Provide the [X, Y] coordinate of the cell's center where the given text is located.  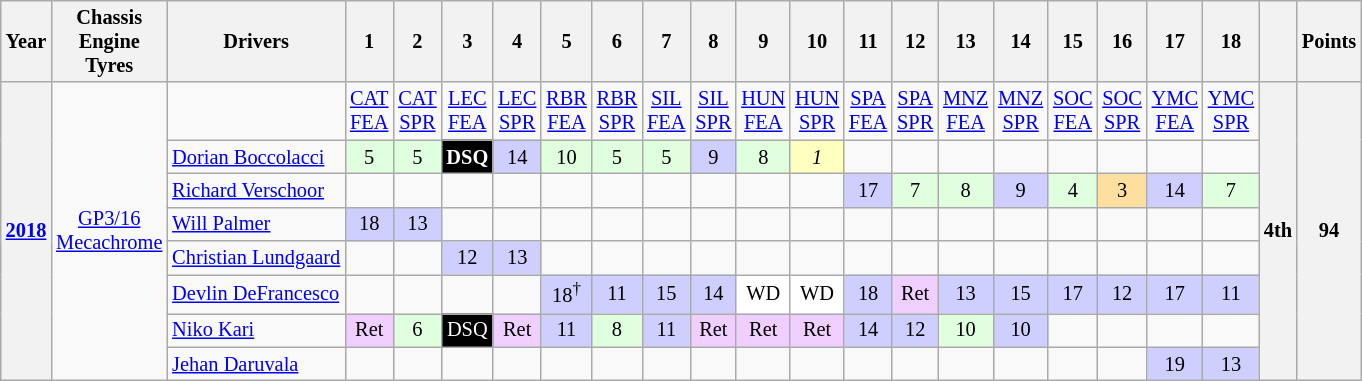
HUNFEA [763, 111]
Niko Kari [256, 330]
19 [1175, 364]
MNZSPR [1020, 111]
RBRFEA [566, 111]
LECSPR [517, 111]
Christian Lundgaard [256, 258]
2018 [26, 232]
SPASPR [915, 111]
SILSPR [713, 111]
Year [26, 41]
18† [566, 294]
CATFEA [369, 111]
SPAFEA [868, 111]
Points [1329, 41]
HUNSPR [817, 111]
YMCSPR [1231, 111]
Jehan Daruvala [256, 364]
SOCFEA [1072, 111]
94 [1329, 232]
Devlin DeFrancesco [256, 294]
Drivers [256, 41]
Richard Verschoor [256, 190]
Will Palmer [256, 224]
SILFEA [666, 111]
ChassisEngineTyres [109, 41]
MNZFEA [966, 111]
GP3/16Mecachrome [109, 232]
YMCFEA [1175, 111]
16 [1122, 41]
4th [1278, 232]
Dorian Boccolacci [256, 157]
CATSPR [417, 111]
2 [417, 41]
LECFEA [467, 111]
RBRSPR [617, 111]
SOCSPR [1122, 111]
